Detect which cell encompasses the target text, then output its (x, y) center coordinate. 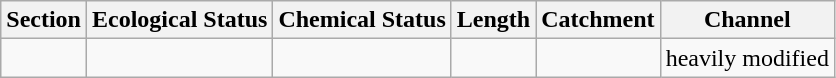
Section (44, 20)
Channel (747, 20)
Catchment (598, 20)
Length (493, 20)
Chemical Status (362, 20)
heavily modified (747, 58)
Ecological Status (179, 20)
